Scan for the cell matching the given text and deliver its [x, y] coordinate at center. 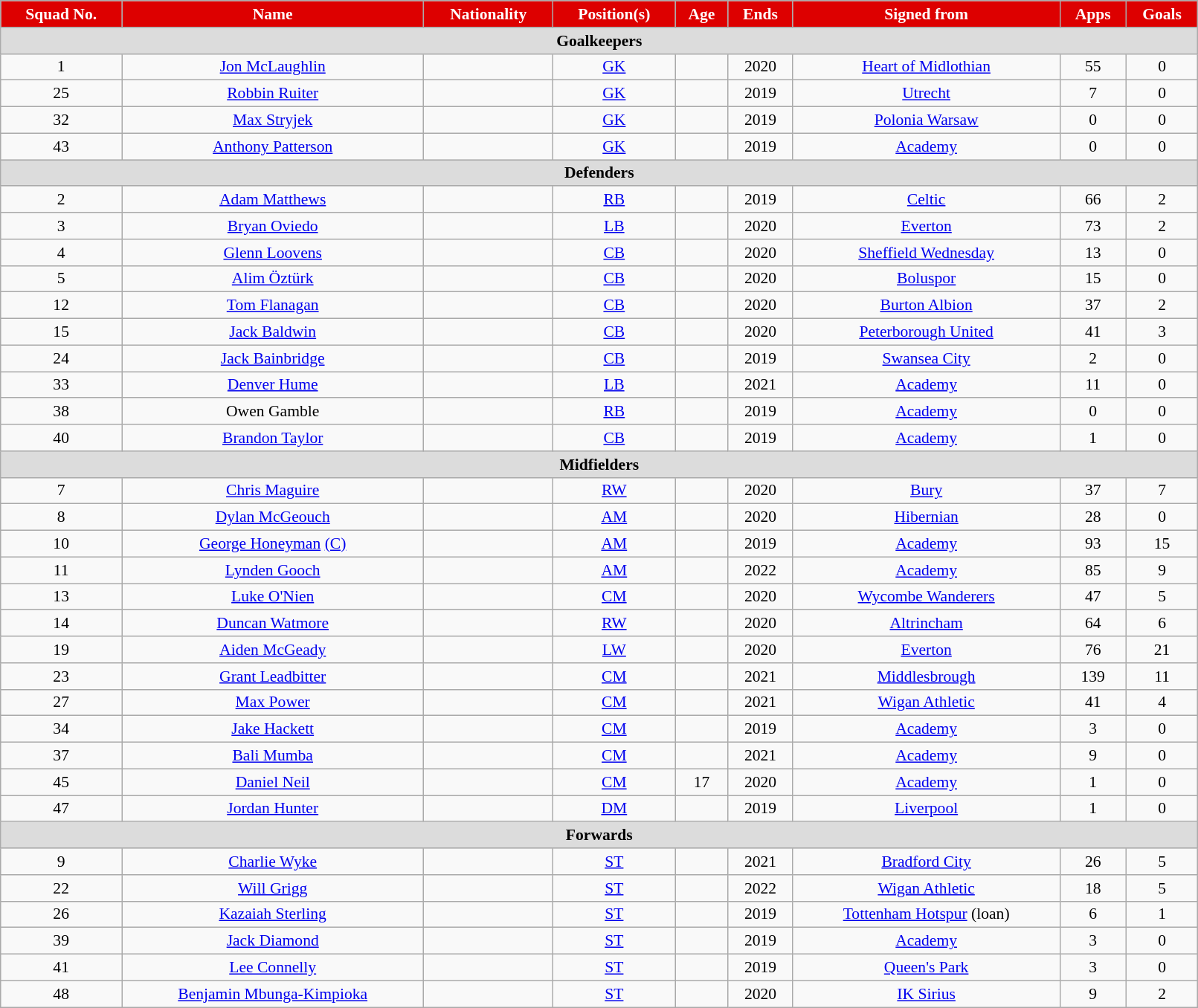
18 [1093, 888]
25 [61, 94]
Jack Bainbridge [273, 358]
Charlie Wyke [273, 862]
Kazaiah Sterling [273, 914]
Grant Leadbitter [273, 676]
Jon McLaughlin [273, 67]
Denver Hume [273, 385]
Apps [1093, 14]
45 [61, 782]
Age [702, 14]
27 [61, 702]
Tom Flanagan [273, 306]
14 [61, 624]
Middlesbrough [927, 676]
Benjamin Mbunga-Kimpioka [273, 994]
Dylan McGeouch [273, 517]
17 [702, 782]
Position(s) [614, 14]
Sheffield Wednesday [927, 253]
Bryan Oviedo [273, 226]
Anthony Patterson [273, 146]
Squad No. [61, 14]
33 [61, 385]
Luke O'Nien [273, 597]
Forwards [599, 836]
Jordan Hunter [273, 809]
12 [61, 306]
24 [61, 358]
Hibernian [927, 517]
Robbin Ruiter [273, 94]
66 [1093, 200]
Bali Mumba [273, 756]
Wycombe Wanderers [927, 597]
Heart of Midlothian [927, 67]
Name [273, 14]
Bury [927, 491]
Max Stryjek [273, 120]
10 [61, 544]
Jack Diamond [273, 941]
73 [1093, 226]
Goalkeepers [599, 41]
Will Grigg [273, 888]
Alim Öztürk [273, 279]
Lynden Gooch [273, 570]
Bradford City [927, 862]
Adam Matthews [273, 200]
Celtic [927, 200]
Boluspor [927, 279]
LW [614, 650]
Polonia Warsaw [927, 120]
Glenn Loovens [273, 253]
Aiden McGeady [273, 650]
Chris Maguire [273, 491]
DM [614, 809]
Nationality [489, 14]
76 [1093, 650]
22 [61, 888]
Max Power [273, 702]
32 [61, 120]
Ends [760, 14]
Liverpool [927, 809]
64 [1093, 624]
40 [61, 438]
19 [61, 650]
Brandon Taylor [273, 438]
Midfielders [599, 465]
23 [61, 676]
85 [1093, 570]
38 [61, 412]
Lee Connelly [273, 968]
39 [61, 941]
IK Sirius [927, 994]
Goals [1162, 14]
139 [1093, 676]
Daniel Neil [273, 782]
43 [61, 146]
Burton Albion [927, 306]
28 [1093, 517]
Defenders [599, 173]
55 [1093, 67]
48 [61, 994]
Signed from [927, 14]
Owen Gamble [273, 412]
93 [1093, 544]
Jake Hackett [273, 729]
Utrecht [927, 94]
21 [1162, 650]
Peterborough United [927, 332]
Swansea City [927, 358]
Tottenham Hotspur (loan) [927, 914]
34 [61, 729]
Jack Baldwin [273, 332]
Altrincham [927, 624]
George Honeyman (C) [273, 544]
Queen's Park [927, 968]
Duncan Watmore [273, 624]
8 [61, 517]
